Capture the cell that displays the provided text and extract its (X, Y) central coordinate. 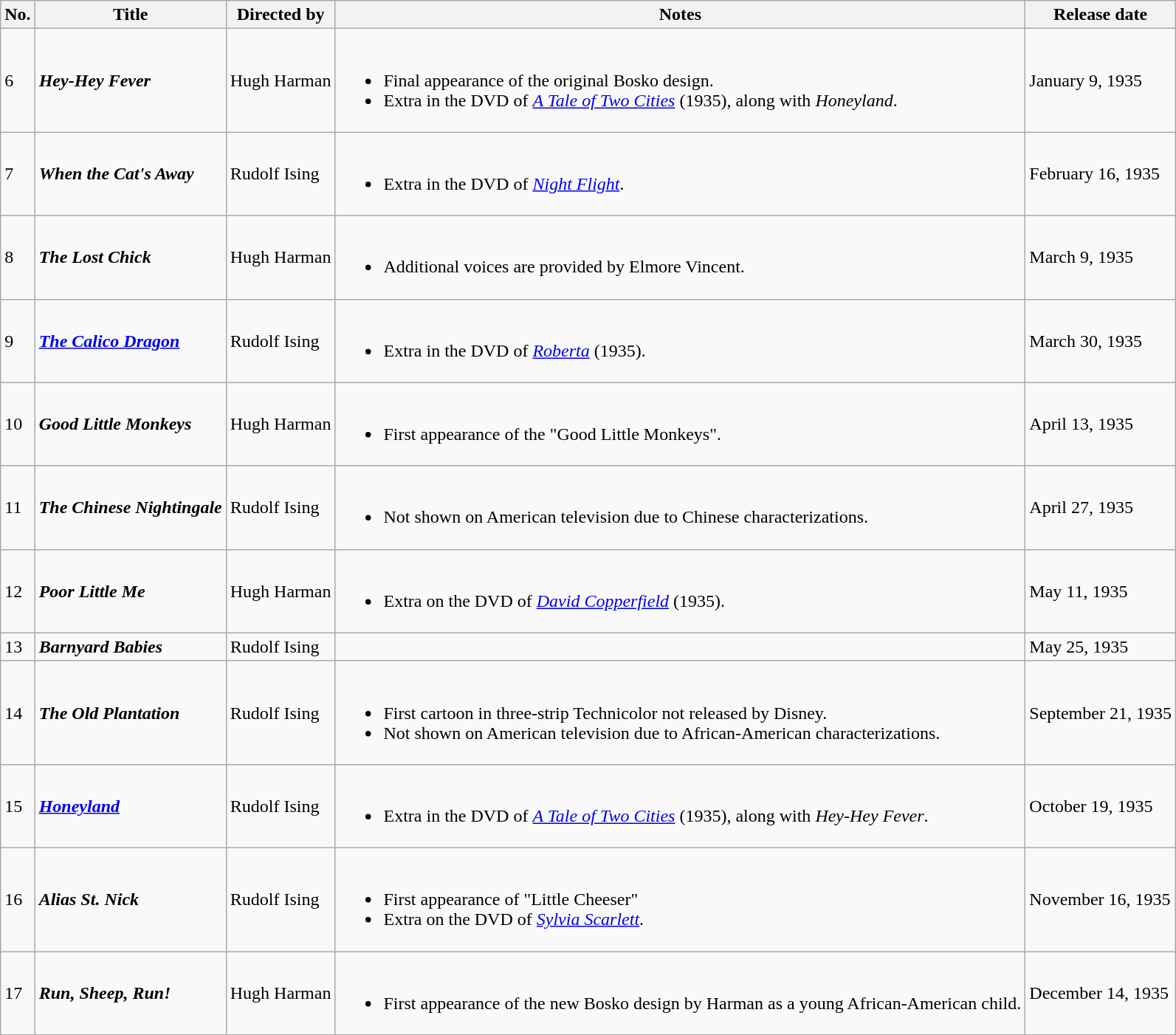
May 25, 1935 (1101, 647)
Additional voices are provided by Elmore Vincent. (681, 257)
11 (18, 508)
When the Cat's Away (130, 174)
First cartoon in three-strip Technicolor not released by Disney.Not shown on American television due to African-American characterizations. (681, 712)
No. (18, 15)
Run, Sheep, Run! (130, 992)
Not shown on American television due to Chinese characterizations. (681, 508)
April 27, 1935 (1101, 508)
15 (18, 806)
Extra in the DVD of Night Flight. (681, 174)
Title (130, 15)
7 (18, 174)
May 11, 1935 (1101, 591)
8 (18, 257)
November 16, 1935 (1101, 899)
First appearance of "Little Cheeser"Extra on the DVD of Sylvia Scarlett. (681, 899)
Release date (1101, 15)
The Chinese Nightingale (130, 508)
First appearance of the new Bosko design by Harman as a young African-American child. (681, 992)
Directed by (281, 15)
February 16, 1935 (1101, 174)
17 (18, 992)
Final appearance of the original Bosko design.Extra in the DVD of A Tale of Two Cities (1935), along with Honeyland. (681, 80)
October 19, 1935 (1101, 806)
10 (18, 424)
Notes (681, 15)
Barnyard Babies (130, 647)
9 (18, 341)
6 (18, 80)
13 (18, 647)
January 9, 1935 (1101, 80)
Extra in the DVD of Roberta (1935). (681, 341)
Honeyland (130, 806)
April 13, 1935 (1101, 424)
March 30, 1935 (1101, 341)
16 (18, 899)
14 (18, 712)
Poor Little Me (130, 591)
12 (18, 591)
September 21, 1935 (1101, 712)
First appearance of the "Good Little Monkeys". (681, 424)
Extra in the DVD of A Tale of Two Cities (1935), along with Hey-Hey Fever. (681, 806)
Alias St. Nick (130, 899)
December 14, 1935 (1101, 992)
The Lost Chick (130, 257)
Hey-Hey Fever (130, 80)
The Old Plantation (130, 712)
The Calico Dragon (130, 341)
March 9, 1935 (1101, 257)
Good Little Monkeys (130, 424)
Extra on the DVD of David Copperfield (1935). (681, 591)
